Return (x, y) of the center of cell containing provided text 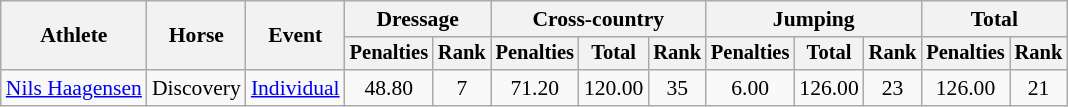
Event (296, 36)
Horse (196, 36)
Cross-country (598, 19)
120.00 (614, 88)
Discovery (196, 88)
35 (677, 88)
6.00 (750, 88)
Dressage (418, 19)
23 (893, 88)
48.80 (389, 88)
Jumping (814, 19)
Individual (296, 88)
Nils Haagensen (74, 88)
21 (1039, 88)
7 (462, 88)
Athlete (74, 36)
71.20 (535, 88)
